Determine the [x, y] coordinate at the center of the cell enclosing the given text.  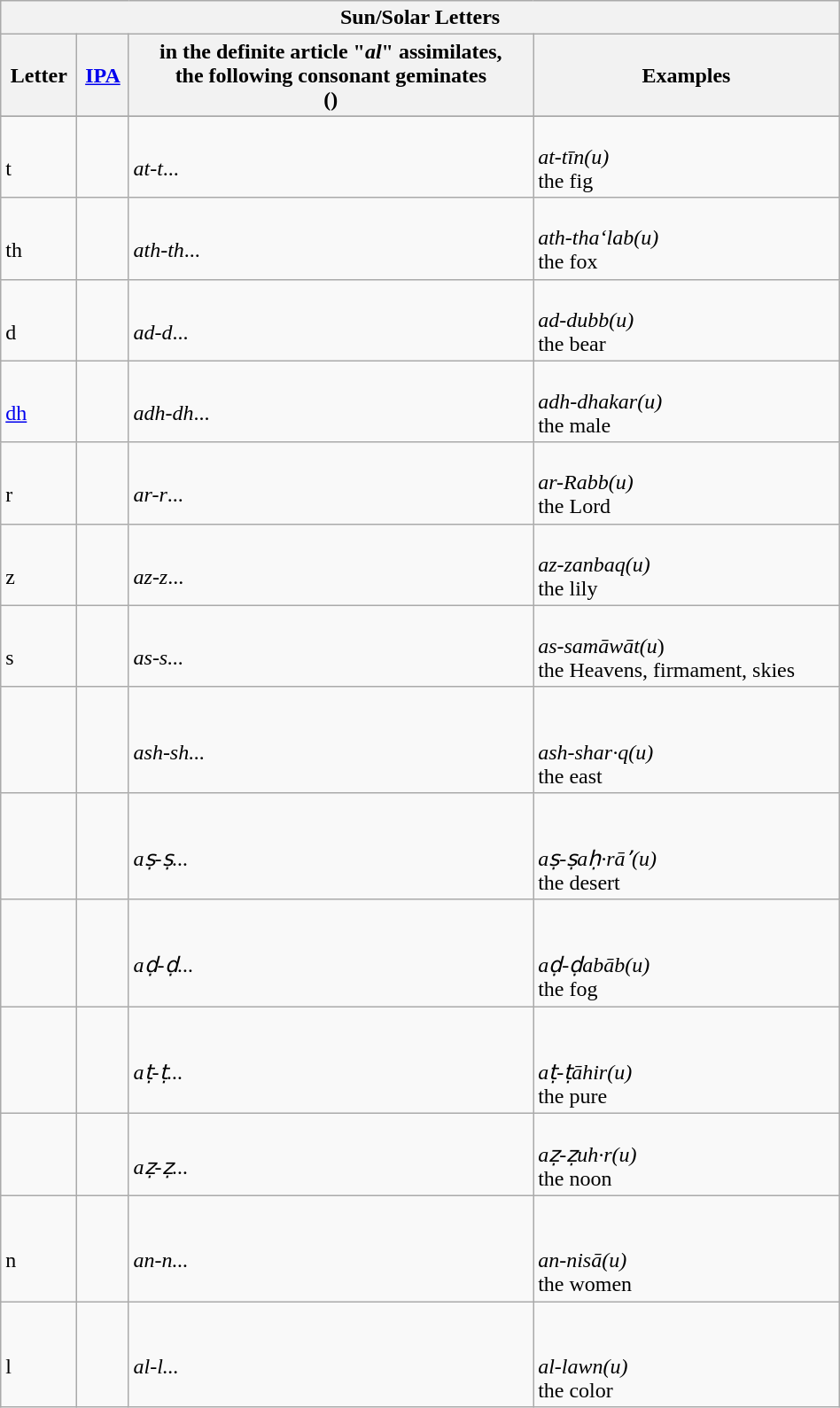
t [39, 157]
Examples [687, 75]
aṣ-ṣaḥ·rāʼ(u) the desert [687, 845]
az-zanbaq(u) the lily [687, 564]
aṭ-ṭāhir(u) the pure [687, 1060]
n [39, 1249]
al-lawn(u) the color [687, 1354]
z [39, 564]
aẓ-ẓ... [331, 1155]
ar-r... [331, 483]
dh [39, 401]
aḍ-ḍabāb(u) the fog [687, 953]
Letter [39, 75]
at-t... [331, 157]
as-s... [331, 646]
in the definite article "al" assimilates,the following consonant geminates() [331, 75]
adh-dh... [331, 401]
as-samāwāt(u) the Heavens, firmament, skies [687, 646]
l [39, 1354]
az-z... [331, 564]
al-l... [331, 1354]
IPA [103, 75]
ath-th... [331, 238]
r [39, 483]
ar-Rabb(u) the Lord [687, 483]
aḍ-ḍ... [331, 953]
s [39, 646]
ad-d... [331, 320]
Sun/Solar Letters [420, 18]
an-n... [331, 1249]
aṭ-ṭ... [331, 1060]
ad-dubb(u) the bear [687, 320]
ash-sh... [331, 739]
aẓ-ẓuh·r(u) the noon [687, 1155]
d [39, 320]
aṣ-ṣ... [331, 845]
at-tīn(u) the fig [687, 157]
ash-shar·q(u) the east [687, 739]
adh-dhakar(u) the male [687, 401]
an-nisā(u) the women [687, 1249]
ath-tha‘lab(u) the fox [687, 238]
th [39, 238]
